Extract the [X, Y] coordinate from the center of the cell holding the provided text.  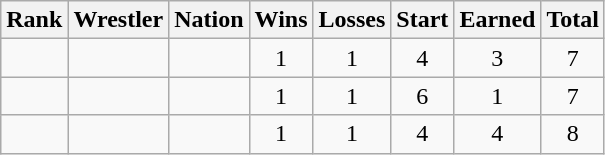
Nation [209, 20]
Wins [281, 20]
Losses [352, 20]
6 [422, 96]
Total [573, 20]
Rank [34, 20]
Start [422, 20]
8 [573, 134]
Earned [498, 20]
Wrestler [118, 20]
3 [498, 58]
